Detect which cell encompasses the target text, then output its (x, y) center coordinate. 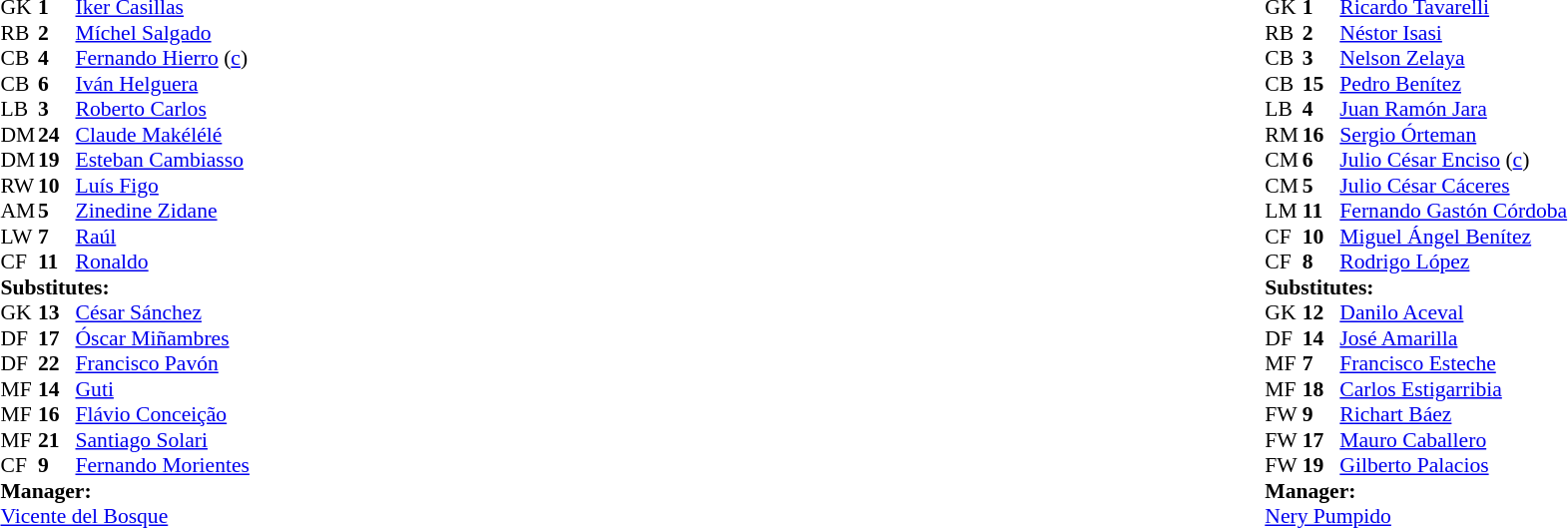
Míchel Salgado (163, 33)
13 (57, 312)
Luís Figo (163, 186)
Gilberto Palacios (1453, 466)
Julio César Enciso (c) (1453, 161)
Santiago Solari (163, 440)
LM (1284, 211)
Nelson Zelaya (1453, 59)
12 (1321, 312)
15 (1321, 84)
Richart Báez (1453, 414)
21 (57, 440)
Esteban Cambiasso (163, 161)
Mauro Caballero (1453, 440)
Óscar Miñambres (163, 338)
Zinedine Zidane (163, 211)
LW (19, 237)
AM (19, 211)
Fernando Hierro (c) (163, 59)
Fernando Morientes (163, 466)
Pedro Benítez (1453, 84)
24 (57, 135)
Francisco Esteche (1453, 364)
Carlos Estigarribia (1453, 389)
Rodrigo López (1453, 263)
José Amarilla (1453, 338)
Guti (163, 389)
Juan Ramón Jara (1453, 109)
Flávio Conceição (163, 414)
César Sánchez (163, 312)
Roberto Carlos (163, 109)
Francisco Pavón (163, 364)
Néstor Isasi (1453, 33)
Claude Makélélé (163, 135)
Danilo Aceval (1453, 312)
Iván Helguera (163, 84)
Sergio Órteman (1453, 135)
Fernando Gastón Córdoba (1453, 211)
Raúl (163, 237)
8 (1321, 263)
18 (1321, 389)
Ronaldo (163, 263)
22 (57, 364)
RW (19, 186)
RM (1284, 135)
Julio César Cáceres (1453, 186)
Miguel Ángel Benítez (1453, 237)
